Determine the (x, y) coordinate at the center of the cell enclosing the given text.  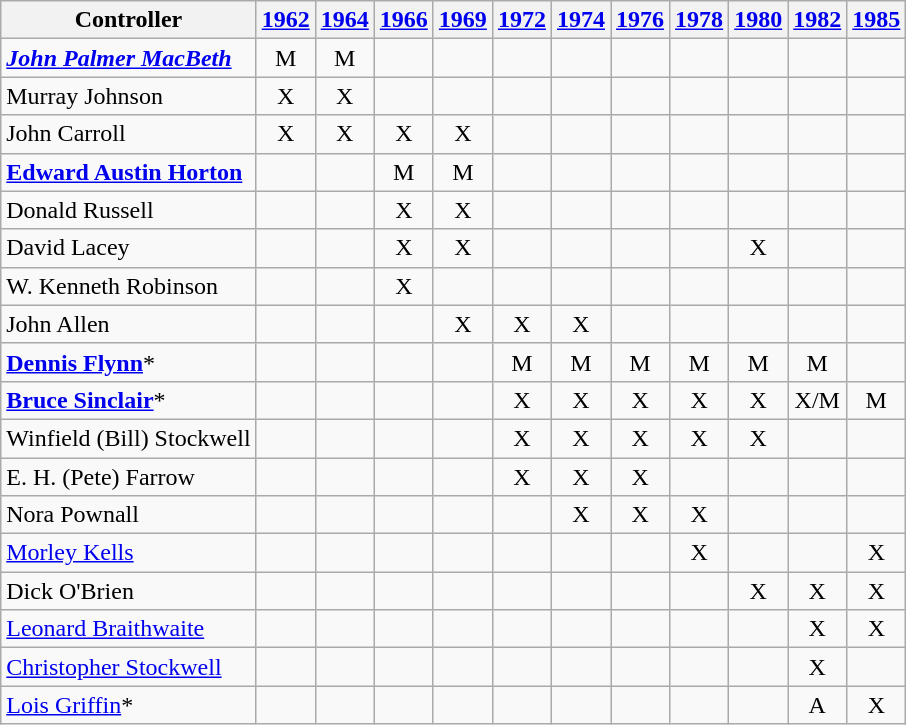
Dick O'Brien (128, 591)
1962 (286, 20)
Donald Russell (128, 210)
1982 (818, 20)
Nora Pownall (128, 515)
Edward Austin Horton (128, 172)
1976 (640, 20)
Morley Kells (128, 553)
1964 (344, 20)
W. Kenneth Robinson (128, 286)
1978 (700, 20)
1985 (876, 20)
1980 (758, 20)
Leonard Braithwaite (128, 629)
Bruce Sinclair* (128, 400)
1966 (404, 20)
Winfield (Bill) Stockwell (128, 438)
Christopher Stockwell (128, 667)
A (818, 705)
David Lacey (128, 248)
1969 (462, 20)
John Allen (128, 324)
Lois Griffin* (128, 705)
John Palmer MacBeth (128, 58)
Murray Johnson (128, 96)
Dennis Flynn* (128, 362)
Controller (128, 20)
X/M (818, 400)
John Carroll (128, 134)
1974 (580, 20)
E. H. (Pete) Farrow (128, 477)
1972 (522, 20)
